Return the [x, y] coordinate for the center point of the cell that contains the specified text.  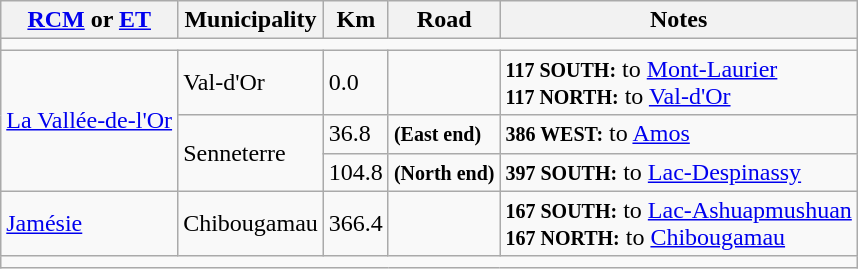
(East end) [444, 134]
Val-d'Or [251, 82]
Road [444, 20]
(North end) [444, 172]
Km [356, 20]
Notes [678, 20]
366.4 [356, 224]
167 SOUTH: to Lac-Ashuapmushuan 167 NORTH: to Chibougamau [678, 224]
386 WEST: to Amos [678, 134]
104.8 [356, 172]
36.8 [356, 134]
Municipality [251, 20]
Senneterre [251, 153]
0.0 [356, 82]
397 SOUTH: to Lac-Despinassy [678, 172]
Chibougamau [251, 224]
117 SOUTH: to Mont-Laurier 117 NORTH: to Val-d'Or [678, 82]
La Vallée-de-l'Or [90, 120]
Jamésie [90, 224]
RCM or ET [90, 20]
